Scan for the cell matching the given text and deliver its (X, Y) coordinate at center. 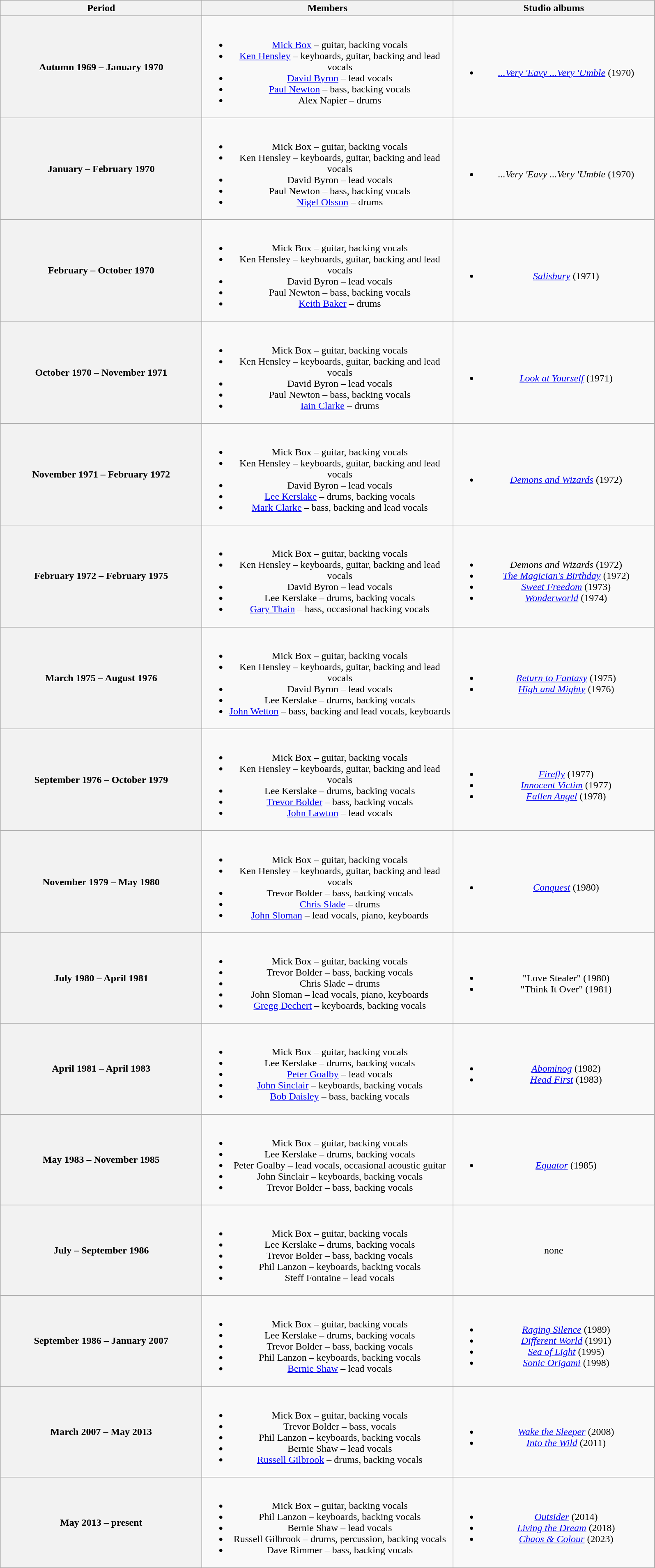
Firefly (1977)Innocent Victim (1977)Fallen Angel (1978) (554, 780)
July – September 1986 (101, 1251)
Raging Silence (1989)Different World (1991)Sea of Light (1995)Sonic Origami (1998) (554, 1341)
November 1971 – February 1972 (101, 474)
Demons and Wizards (1972) The Magician's Birthday (1972)Sweet Freedom (1973)Wonderworld (1974) (554, 576)
July 1980 – April 1981 (101, 978)
Equator (1985) (554, 1159)
September 1976 – October 1979 (101, 780)
May 1983 – November 1985 (101, 1159)
March 1975 – August 1976 (101, 678)
April 1981 – April 1983 (101, 1068)
none (554, 1251)
Look at Yourself (1971) (554, 372)
Wake the Sleeper (2008)Into the Wild (2011) (554, 1432)
Conquest (1980) (554, 882)
February – October 1970 (101, 271)
March 2007 – May 2013 (101, 1432)
May 2013 – present (101, 1522)
"Love Stealer" (1980)"Think It Over" (1981) (554, 978)
February 1972 – February 1975 (101, 576)
October 1970 – November 1971 (101, 372)
Autumn 1969 – January 1970 (101, 67)
November 1979 – May 1980 (101, 882)
Studio albums (554, 8)
Abominog (1982)Head First (1983) (554, 1068)
Salisbury (1971) (554, 271)
Period (101, 8)
January – February 1970 (101, 169)
Outsider (2014)Living the Dream (2018)Chaos & Colour (2023) (554, 1522)
Members (328, 8)
September 1986 – January 2007 (101, 1341)
Return to Fantasy (1975)High and Mighty (1976) (554, 678)
Demons and Wizards (1972) (554, 474)
